Return [x, y] of the center of cell containing provided text 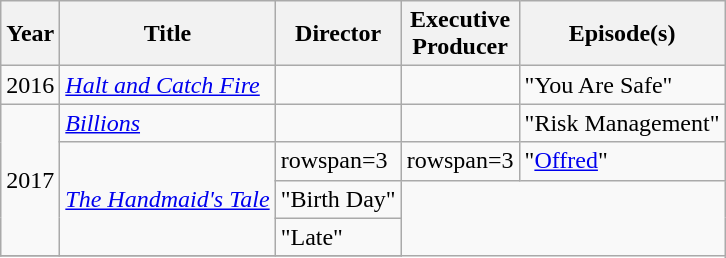
The Handmaid's Tale [168, 199]
Year [30, 34]
Title [168, 34]
"Risk Management" [622, 123]
"You Are Safe" [622, 85]
2016 [30, 85]
"Late" [338, 237]
"Birth Day" [338, 199]
Episode(s) [622, 34]
2017 [30, 180]
ExecutiveProducer [460, 34]
Director [338, 34]
Billions [168, 123]
"Offred" [622, 161]
Halt and Catch Fire [168, 85]
